From the cell containing the given text, extract its center point as [x, y] coordinate. 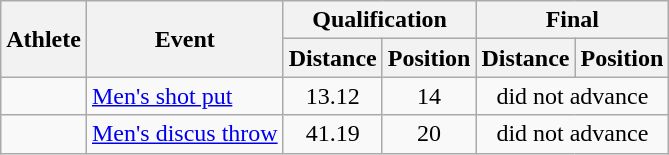
41.19 [332, 134]
13.12 [332, 96]
Event [184, 39]
Final [572, 20]
Men's shot put [184, 96]
Qualification [380, 20]
14 [429, 96]
Men's discus throw [184, 134]
20 [429, 134]
Athlete [44, 39]
